Search for the cell housing the specified text and yield its [x, y] center coordinate. 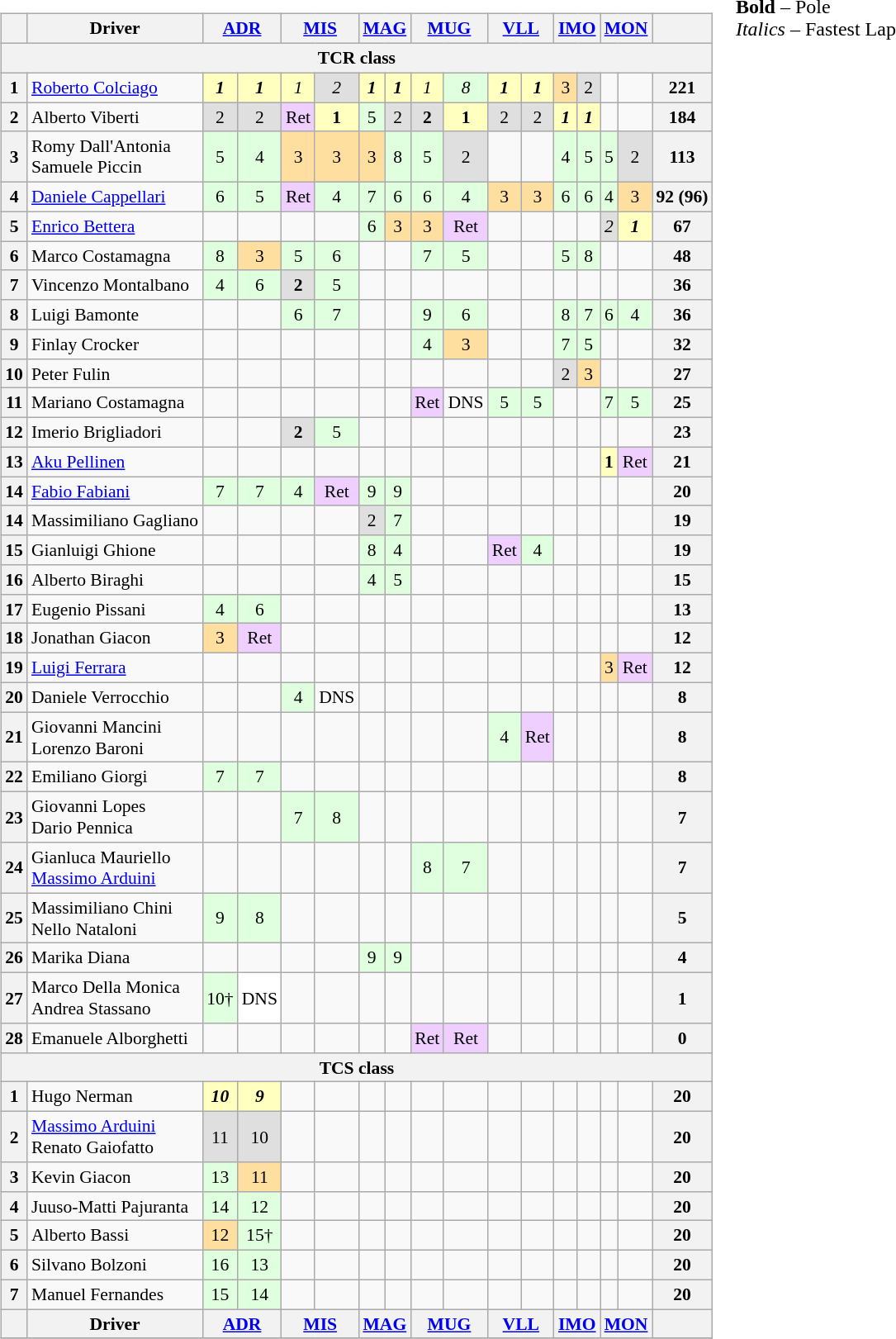
28 [14, 1038]
Giovanni Lopes Dario Pennica [115, 816]
Massimiliano Gagliano [115, 520]
Marika Diana [115, 958]
Mariano Costamagna [115, 403]
Gianluca Mauriello Massimo Arduini [115, 867]
Luigi Bamonte [115, 315]
Enrico Bettera [115, 226]
TCR class [357, 58]
22 [14, 777]
Fabio Fabiani [115, 491]
Gianluigi Ghione [115, 550]
0 [682, 1038]
10† [220, 998]
92 (96) [682, 197]
Jonathan Giacon [115, 639]
Aku Pellinen [115, 462]
67 [682, 226]
Alberto Bassi [115, 1236]
17 [14, 609]
Emanuele Alborghetti [115, 1038]
Peter Fulin [115, 373]
Romy Dall'Antonia Samuele Piccin [115, 157]
Alberto Viberti [115, 117]
24 [14, 867]
Hugo Nerman [115, 1097]
26 [14, 958]
221 [682, 88]
113 [682, 157]
Kevin Giacon [115, 1177]
Massimiliano Chini Nello Nataloni [115, 919]
Massimo Arduini Renato Gaiofatto [115, 1137]
Roberto Colciago [115, 88]
Alberto Biraghi [115, 580]
Luigi Ferrara [115, 667]
18 [14, 639]
Marco Costamagna [115, 256]
Eugenio Pissani [115, 609]
TCS class [357, 1067]
Giovanni Mancini Lorenzo Baroni [115, 737]
Silvano Bolzoni [115, 1265]
Marco Della Monica Andrea Stassano [115, 998]
Juuso-Matti Pajuranta [115, 1206]
32 [682, 344]
Daniele Verrocchio [115, 697]
Finlay Crocker [115, 344]
Vincenzo Montalbano [115, 285]
184 [682, 117]
Emiliano Giorgi [115, 777]
Imerio Brigliadori [115, 432]
48 [682, 256]
Manuel Fernandes [115, 1294]
15† [259, 1236]
Daniele Cappellari [115, 197]
